Find where the given text appears and provide that cell's center as [x, y] coordinate. 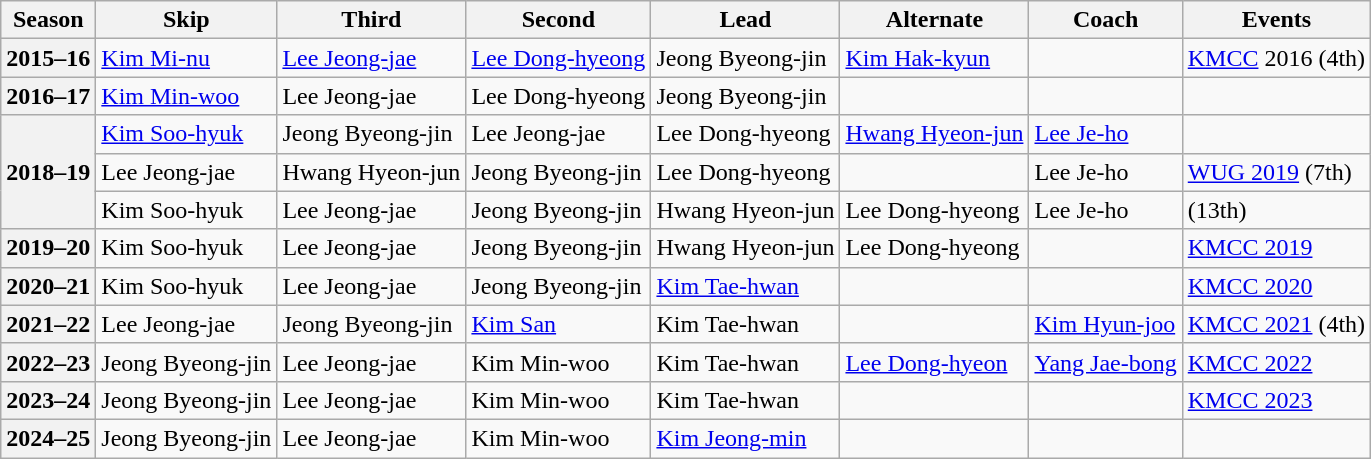
2015–16 [48, 58]
2019–20 [48, 248]
Season [48, 20]
Third [372, 20]
Coach [1106, 20]
2016–17 [48, 96]
2024–25 [48, 438]
Kim San [558, 324]
Kim Hyun-joo [1106, 324]
KMCC 2021 (4th) [1276, 324]
Lead [746, 20]
Kim Jeong-min [746, 438]
Yang Jae-bong [1106, 362]
Alternate [934, 20]
WUG 2019 (7th) [1276, 172]
Kim Hak-kyun [934, 58]
2020–21 [48, 286]
2018–19 [48, 172]
KMCC 2019 [1276, 248]
2023–24 [48, 400]
(13th) [1276, 210]
2021–22 [48, 324]
KMCC 2022 [1276, 362]
KMCC 2016 (4th) [1276, 58]
Lee Dong-hyeon [934, 362]
Events [1276, 20]
Skip [186, 20]
KMCC 2023 [1276, 400]
KMCC 2020 [1276, 286]
Kim Mi-nu [186, 58]
2022–23 [48, 362]
Second [558, 20]
